Locate the cell with the specified text and output its (X, Y) center coordinate. 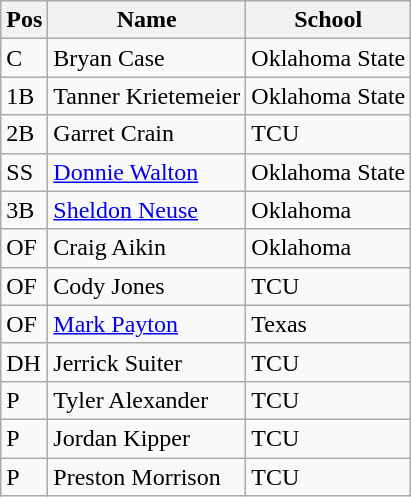
Name (147, 20)
SS (24, 172)
C (24, 58)
Garret Crain (147, 134)
Bryan Case (147, 58)
3B (24, 210)
Mark Payton (147, 324)
Texas (328, 324)
Preston Morrison (147, 477)
Cody Jones (147, 286)
2B (24, 134)
DH (24, 362)
1B (24, 96)
Jordan Kipper (147, 438)
Pos (24, 20)
Sheldon Neuse (147, 210)
Donnie Walton (147, 172)
Tyler Alexander (147, 400)
Craig Aikin (147, 248)
School (328, 20)
Jerrick Suiter (147, 362)
Tanner Krietemeier (147, 96)
